Find where the given text appears and provide that cell's center as [x, y] coordinate. 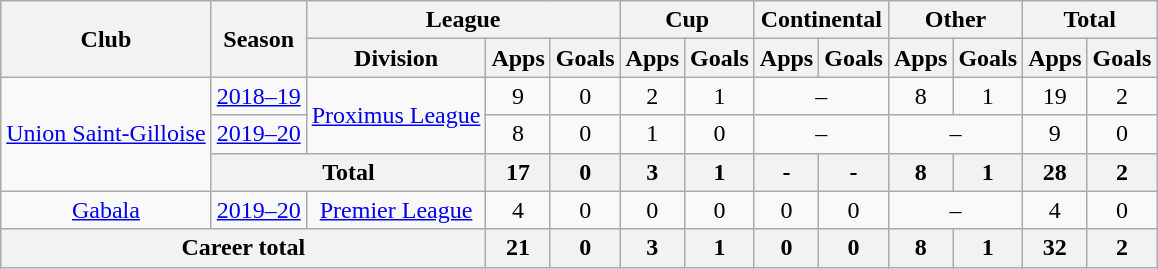
Club [106, 39]
32 [1055, 248]
League [463, 20]
Proximus League [396, 115]
Season [258, 39]
Cup [687, 20]
Continental [821, 20]
Gabala [106, 210]
17 [518, 172]
28 [1055, 172]
Other [955, 20]
Division [396, 58]
Career total [244, 248]
2018–19 [258, 96]
21 [518, 248]
Premier League [396, 210]
19 [1055, 96]
Union Saint-Gilloise [106, 134]
